Scan for the cell matching the given text and deliver its (X, Y) coordinate at center. 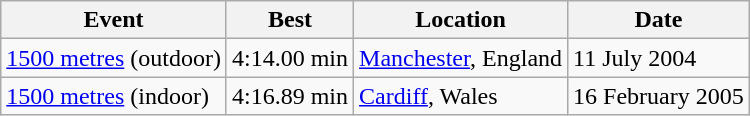
Location (461, 20)
1500 metres (outdoor) (114, 58)
1500 metres (indoor) (114, 96)
16 February 2005 (659, 96)
Manchester, England (461, 58)
4:16.89 min (290, 96)
Cardiff, Wales (461, 96)
Date (659, 20)
4:14.00 min (290, 58)
11 July 2004 (659, 58)
Event (114, 20)
Best (290, 20)
